Capture the cell that displays the provided text and extract its [X, Y] central coordinate. 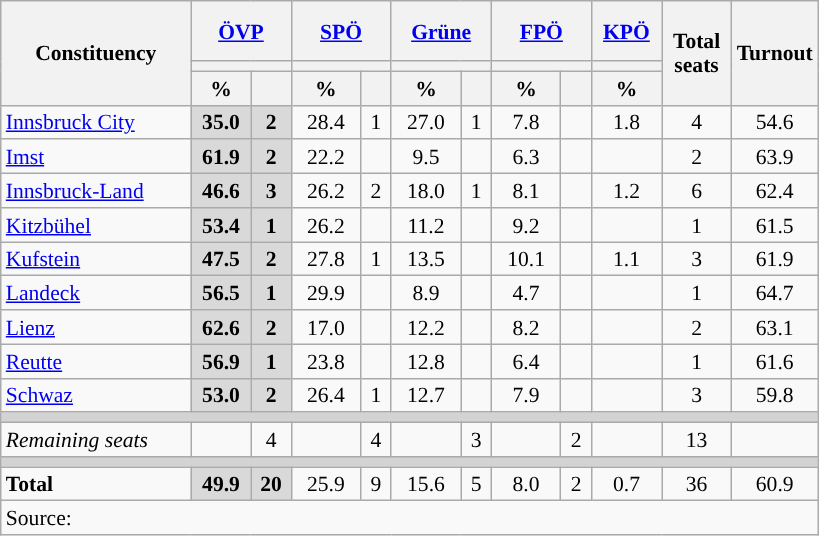
22.2 [326, 157]
11.2 [426, 225]
Landeck [96, 293]
9.5 [426, 157]
56.9 [221, 361]
1.8 [626, 122]
8.2 [526, 327]
ÖVP [241, 31]
35.0 [221, 122]
49.9 [221, 484]
Innsbruck City [96, 122]
0.7 [626, 484]
61.5 [775, 225]
8.1 [526, 191]
Source: [410, 518]
26.4 [326, 395]
Total [96, 484]
8.9 [426, 293]
29.9 [326, 293]
6.4 [526, 361]
53.0 [221, 395]
59.8 [775, 395]
FPÖ [541, 31]
Innsbruck-Land [96, 191]
27.0 [426, 122]
7.8 [526, 122]
Constituency [96, 53]
18.0 [426, 191]
15.6 [426, 484]
7.9 [526, 395]
63.1 [775, 327]
1.2 [626, 191]
36 [697, 484]
Totalseats [697, 53]
56.5 [221, 293]
4.7 [526, 293]
SPÖ [341, 31]
62.4 [775, 191]
6.3 [526, 157]
Grüne [441, 31]
1.1 [626, 259]
27.8 [326, 259]
Turnout [775, 53]
28.4 [326, 122]
12.7 [426, 395]
9 [376, 484]
10.1 [526, 259]
47.5 [221, 259]
Kitzbühel [96, 225]
60.9 [775, 484]
Remaining seats [96, 440]
KPÖ [626, 31]
12.8 [426, 361]
Reutte [96, 361]
Lienz [96, 327]
Kufstein [96, 259]
20 [271, 484]
6 [697, 191]
53.4 [221, 225]
13 [697, 440]
61.6 [775, 361]
12.2 [426, 327]
46.6 [221, 191]
Schwaz [96, 395]
64.7 [775, 293]
25.9 [326, 484]
9.2 [526, 225]
23.8 [326, 361]
Imst [96, 157]
5 [476, 484]
17.0 [326, 327]
8.0 [526, 484]
62.6 [221, 327]
54.6 [775, 122]
13.5 [426, 259]
63.9 [775, 157]
